From the cell containing the given text, extract its center point as (X, Y) coordinate. 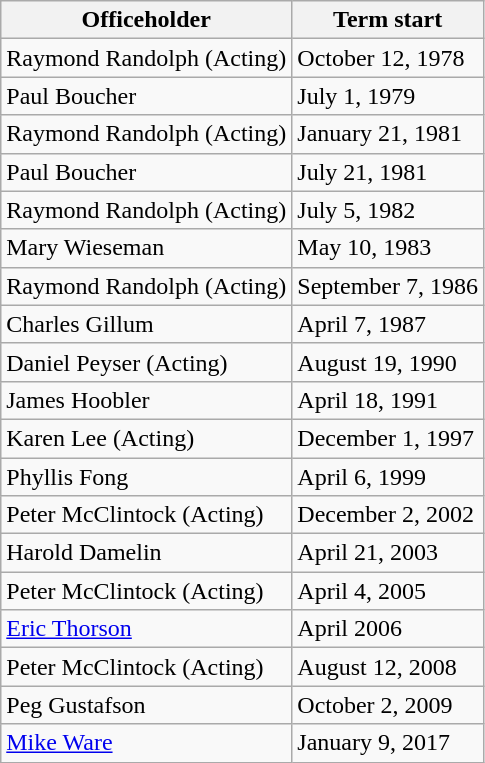
July 5, 1982 (388, 210)
January 21, 1981 (388, 134)
October 2, 2009 (388, 705)
Daniel Peyser (Acting) (146, 362)
July 21, 1981 (388, 172)
Term start (388, 20)
April 6, 1999 (388, 477)
May 10, 1983 (388, 248)
Eric Thorson (146, 629)
Peg Gustafson (146, 705)
Officeholder (146, 20)
December 2, 2002 (388, 515)
April 7, 1987 (388, 324)
Harold Damelin (146, 553)
Charles Gillum (146, 324)
July 1, 1979 (388, 96)
Mary Wieseman (146, 248)
October 12, 1978 (388, 58)
James Hoobler (146, 400)
April 21, 2003 (388, 553)
August 19, 1990 (388, 362)
August 12, 2008 (388, 667)
Karen Lee (Acting) (146, 438)
April 2006 (388, 629)
Mike Ware (146, 743)
December 1, 1997 (388, 438)
April 18, 1991 (388, 400)
April 4, 2005 (388, 591)
Phyllis Fong (146, 477)
September 7, 1986 (388, 286)
January 9, 2017 (388, 743)
